Pinpoint the cell where the given text exists, returning its (X, Y) midpoint coordinate. 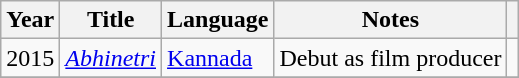
Year (30, 20)
2015 (30, 58)
Title (111, 20)
Abhinetri (111, 58)
Debut as film producer (390, 58)
Kannada (218, 58)
Language (218, 20)
Notes (390, 20)
